Identify which cell holds the provided text, then report its (x, y) central coordinate. 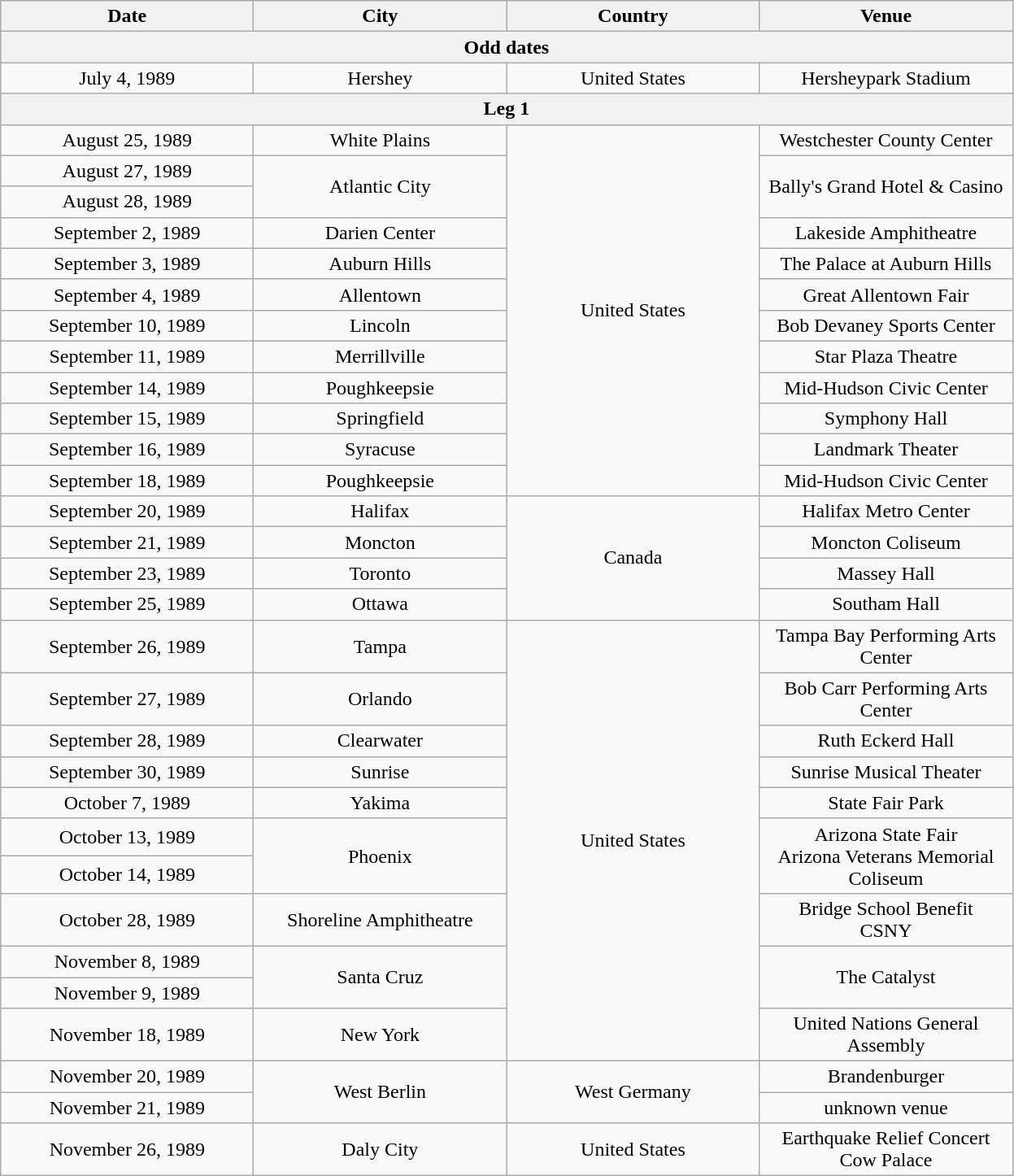
Daly City (381, 1150)
Landmark Theater (886, 450)
Phoenix (381, 856)
Bob Carr Performing Arts Center (886, 699)
Odd dates (507, 47)
unknown venue (886, 1108)
Darien Center (381, 233)
The Catalyst (886, 977)
Moncton Coliseum (886, 542)
September 26, 1989 (127, 646)
November 21, 1989 (127, 1108)
August 28, 1989 (127, 202)
Syracuse (381, 450)
September 15, 1989 (127, 419)
Auburn Hills (381, 264)
Great Allentown Fair (886, 294)
Star Plaza Theatre (886, 356)
Country (633, 16)
Halifax Metro Center (886, 512)
August 25, 1989 (127, 140)
Yakima (381, 803)
Hershey (381, 78)
October 28, 1989 (127, 919)
September 16, 1989 (127, 450)
Sunrise (381, 772)
Bob Devaney Sports Center (886, 325)
Tampa Bay Performing Arts Center (886, 646)
July 4, 1989 (127, 78)
Merrillville (381, 356)
September 30, 1989 (127, 772)
Date (127, 16)
November 18, 1989 (127, 1034)
September 20, 1989 (127, 512)
Atlantic City (381, 186)
New York (381, 1034)
West Berlin (381, 1092)
September 10, 1989 (127, 325)
Orlando (381, 699)
Hersheypark Stadium (886, 78)
White Plains (381, 140)
Bridge School BenefitCSNY (886, 919)
September 27, 1989 (127, 699)
Venue (886, 16)
Lakeside Amphitheatre (886, 233)
Allentown (381, 294)
September 18, 1989 (127, 481)
The Palace at Auburn Hills (886, 264)
Lincoln (381, 325)
November 20, 1989 (127, 1077)
Springfield (381, 419)
September 4, 1989 (127, 294)
Southam Hall (886, 604)
State Fair Park (886, 803)
Massey Hall (886, 573)
Leg 1 (507, 109)
September 11, 1989 (127, 356)
September 25, 1989 (127, 604)
October 7, 1989 (127, 803)
October 14, 1989 (127, 874)
Symphony Hall (886, 419)
November 26, 1989 (127, 1150)
November 9, 1989 (127, 993)
Ottawa (381, 604)
Canada (633, 558)
Sunrise Musical Theater (886, 772)
October 13, 1989 (127, 837)
Bally's Grand Hotel & Casino (886, 186)
August 27, 1989 (127, 171)
Tampa (381, 646)
Earthquake Relief ConcertCow Palace (886, 1150)
Halifax (381, 512)
West Germany (633, 1092)
September 21, 1989 (127, 542)
Clearwater (381, 741)
September 23, 1989 (127, 573)
Toronto (381, 573)
Ruth Eckerd Hall (886, 741)
September 2, 1989 (127, 233)
Arizona State FairArizona Veterans Memorial Coliseum (886, 856)
Shoreline Amphitheatre (381, 919)
November 8, 1989 (127, 961)
September 14, 1989 (127, 388)
September 28, 1989 (127, 741)
Santa Cruz (381, 977)
Moncton (381, 542)
Westchester County Center (886, 140)
United Nations General Assembly (886, 1034)
September 3, 1989 (127, 264)
Brandenburger (886, 1077)
City (381, 16)
